Identify which cell holds the provided text, then report its [X, Y] central coordinate. 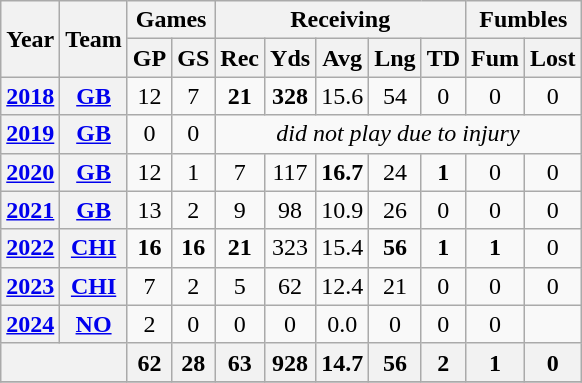
63 [240, 362]
GP [149, 58]
Lost [553, 58]
Year [30, 39]
28 [194, 362]
0.0 [342, 324]
98 [290, 210]
GS [194, 58]
Games [170, 20]
9 [240, 210]
26 [395, 210]
928 [290, 362]
10.9 [342, 210]
Team [94, 39]
13 [149, 210]
117 [290, 172]
Receiving [340, 20]
328 [290, 96]
2021 [30, 210]
2022 [30, 248]
Fumbles [524, 20]
TD [443, 58]
323 [290, 248]
Rec [240, 58]
Fum [496, 58]
NO [94, 324]
2019 [30, 134]
15.4 [342, 248]
2023 [30, 286]
Lng [395, 58]
Yds [290, 58]
2018 [30, 96]
15.6 [342, 96]
16.7 [342, 172]
2024 [30, 324]
14.7 [342, 362]
did not play due to injury [398, 134]
5 [240, 286]
54 [395, 96]
2020 [30, 172]
24 [395, 172]
Avg [342, 58]
12.4 [342, 286]
